Identify which cell holds the provided text, then report its (X, Y) central coordinate. 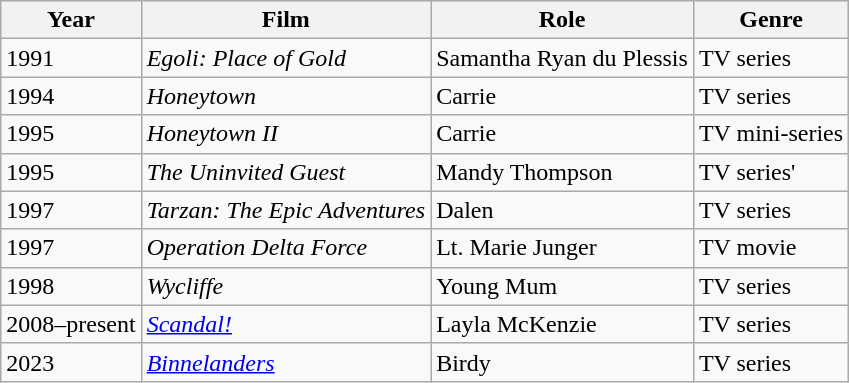
1991 (71, 58)
1994 (71, 96)
The Uninvited Guest (286, 172)
TV mini-series (770, 134)
Mandy Thompson (562, 172)
Layla McKenzie (562, 324)
Birdy (562, 362)
Tarzan: The Epic Adventures (286, 210)
1998 (71, 286)
Honeytown II (286, 134)
TV movie (770, 248)
Genre (770, 20)
Lt. Marie Junger (562, 248)
Film (286, 20)
Young Mum (562, 286)
Scandal! (286, 324)
Egoli: Place of Gold (286, 58)
Wycliffe (286, 286)
Binnelanders (286, 362)
2008–present (71, 324)
Dalen (562, 210)
Role (562, 20)
2023 (71, 362)
Honeytown (286, 96)
Samantha Ryan du Plessis (562, 58)
Year (71, 20)
Operation Delta Force (286, 248)
TV series' (770, 172)
